Identify which cell holds the provided text, then report its [x, y] central coordinate. 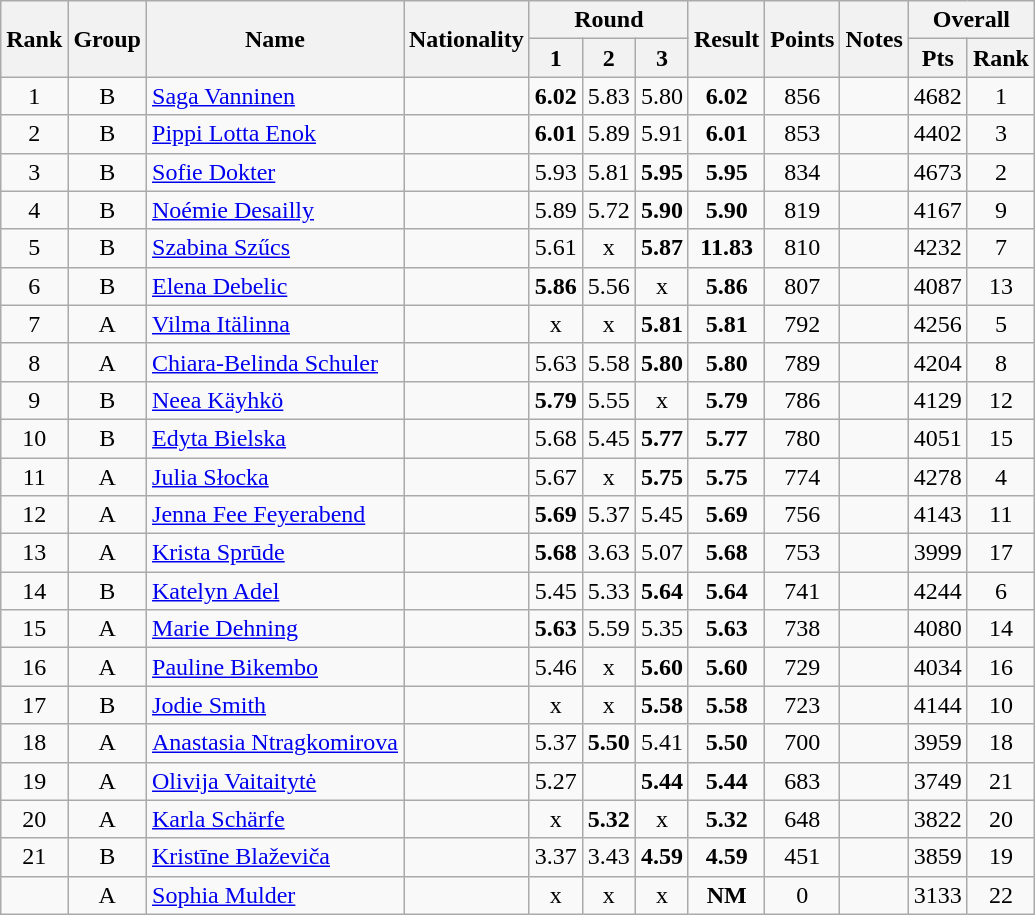
0 [802, 895]
Pauline Bikembo [276, 667]
774 [802, 477]
5.59 [608, 629]
Karla Schärfe [276, 819]
Overall [971, 20]
4034 [938, 667]
4204 [938, 362]
4232 [938, 248]
756 [802, 515]
648 [802, 819]
Notes [874, 39]
5.33 [608, 591]
Chiara-Belinda Schuler [276, 362]
834 [802, 172]
Edyta Bielska [276, 438]
683 [802, 781]
Pts [938, 58]
3.63 [608, 553]
4144 [938, 705]
856 [802, 96]
5.61 [556, 248]
Saga Vanninen [276, 96]
451 [802, 857]
5.93 [556, 172]
Krista Sprūde [276, 553]
NM [726, 895]
5.72 [608, 210]
4256 [938, 324]
Result [726, 39]
5.41 [662, 743]
Neea Käyhkö [276, 400]
780 [802, 438]
753 [802, 553]
4051 [938, 438]
Noémie Desailly [276, 210]
Elena Debelic [276, 286]
700 [802, 743]
3859 [938, 857]
723 [802, 705]
4244 [938, 591]
4143 [938, 515]
Olivija Vaitaitytė [276, 781]
853 [802, 134]
Group [108, 39]
Pippi Lotta Enok [276, 134]
Katelyn Adel [276, 591]
Round [608, 20]
3822 [938, 819]
807 [802, 286]
22 [1000, 895]
Name [276, 39]
4167 [938, 210]
Vilma Itälinna [276, 324]
Julia Słocka [276, 477]
Jodie Smith [276, 705]
4402 [938, 134]
786 [802, 400]
5.67 [556, 477]
5.35 [662, 629]
792 [802, 324]
810 [802, 248]
Jenna Fee Feyerabend [276, 515]
4129 [938, 400]
5.91 [662, 134]
3.37 [556, 857]
5.27 [556, 781]
729 [802, 667]
3749 [938, 781]
4080 [938, 629]
4278 [938, 477]
11.83 [726, 248]
Nationality [467, 39]
738 [802, 629]
Points [802, 39]
Marie Dehning [276, 629]
Sofie Dokter [276, 172]
819 [802, 210]
Anastasia Ntragkomirova [276, 743]
Szabina Szűcs [276, 248]
3.43 [608, 857]
Sophia Mulder [276, 895]
4682 [938, 96]
3999 [938, 553]
5.56 [608, 286]
5.46 [556, 667]
4087 [938, 286]
3133 [938, 895]
789 [802, 362]
741 [802, 591]
5.83 [608, 96]
5.55 [608, 400]
3959 [938, 743]
5.07 [662, 553]
5.87 [662, 248]
4673 [938, 172]
Kristīne Blaževiča [276, 857]
